From the cell containing the given text, extract its center point as [X, Y] coordinate. 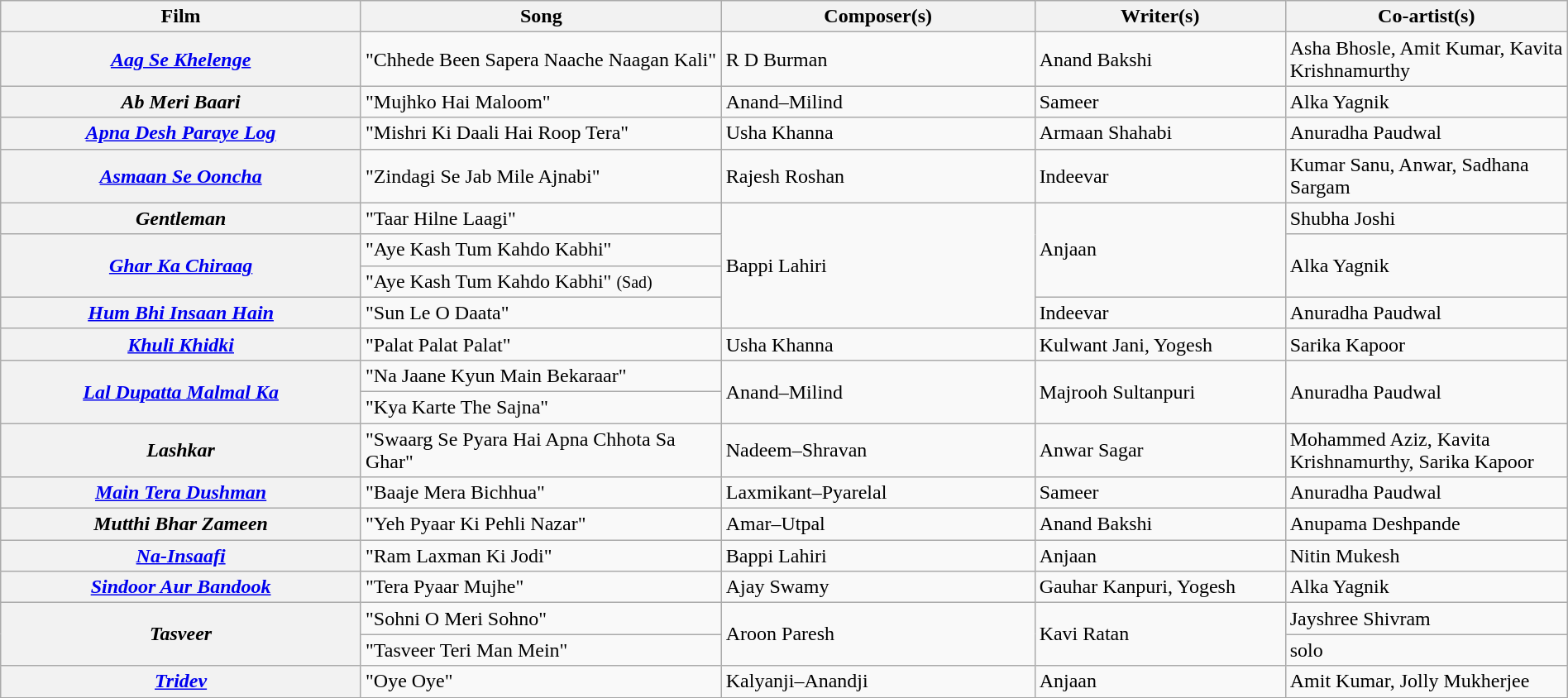
Kalyanji–Anandji [878, 681]
Shubha Joshi [1426, 218]
Aroon Paresh [878, 634]
Nitin Mukesh [1426, 556]
Sarika Kapoor [1426, 344]
Asha Bhosle, Amit Kumar, Kavita Krishnamurthy [1426, 60]
"Aye Kash Tum Kahdo Kabhi" [541, 250]
Kavi Ratan [1159, 634]
"Zindagi Se Jab Mile Ajnabi" [541, 175]
"Tera Pyaar Mujhe" [541, 587]
Na-Insaafi [181, 556]
"Swaarg Se Pyara Hai Apna Chhota Sa Ghar" [541, 450]
Kumar Sanu, Anwar, Sadhana Sargam [1426, 175]
"Palat Palat Palat" [541, 344]
"Taar Hilne Laagi" [541, 218]
Writer(s) [1159, 17]
solo [1426, 650]
"Aye Kash Tum Kahdo Kabhi" (Sad) [541, 281]
"Na Jaane Kyun Main Bekaraar" [541, 375]
Mutthi Bhar Zameen [181, 524]
Ajay Swamy [878, 587]
Tridev [181, 681]
Anwar Sagar [1159, 450]
Film [181, 17]
"Yeh Pyaar Ki Pehli Nazar" [541, 524]
Khuli Khidki [181, 344]
"Sohni O Meri Sohno" [541, 619]
"Mishri Ki Daali Hai Roop Tera" [541, 133]
Lal Dupatta Malmal Ka [181, 391]
Rajesh Roshan [878, 175]
Jayshree Shivram [1426, 619]
"Oye Oye" [541, 681]
Anupama Deshpande [1426, 524]
Amar–Utpal [878, 524]
Laxmikant–Pyarelal [878, 493]
"Tasveer Teri Man Mein" [541, 650]
Apna Desh Paraye Log [181, 133]
"Chhede Been Sapera Naache Naagan Kali" [541, 60]
Co-artist(s) [1426, 17]
R D Burman [878, 60]
"Baaje Mera Bichhua" [541, 493]
Tasveer [181, 634]
Ghar Ka Chiraag [181, 265]
Majrooh Sultanpuri [1159, 391]
Mohammed Aziz, Kavita Krishnamurthy, Sarika Kapoor [1426, 450]
Gauhar Kanpuri, Yogesh [1159, 587]
Hum Bhi Insaan Hain [181, 313]
Main Tera Dushman [181, 493]
Song [541, 17]
"Sun Le O Daata" [541, 313]
Gentleman [181, 218]
Kulwant Jani, Yogesh [1159, 344]
Nadeem–Shravan [878, 450]
Sindoor Aur Bandook [181, 587]
Asmaan Se Ooncha [181, 175]
"Ram Laxman Ki Jodi" [541, 556]
Armaan Shahabi [1159, 133]
Aag Se Khelenge [181, 60]
Ab Meri Baari [181, 102]
Amit Kumar, Jolly Mukherjee [1426, 681]
Composer(s) [878, 17]
"Kya Karte The Sajna" [541, 407]
"Mujhko Hai Maloom" [541, 102]
Lashkar [181, 450]
